Provide the (x, y) coordinate of the cell's center where the given text is located.  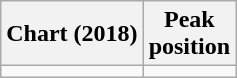
Chart (2018) (72, 34)
Peakposition (189, 34)
